Pinpoint the cell where the given text exists, returning its [X, Y] midpoint coordinate. 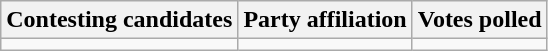
Contesting candidates [120, 20]
Votes polled [480, 20]
Party affiliation [325, 20]
